Identify which cell holds the provided text, then report its [X, Y] central coordinate. 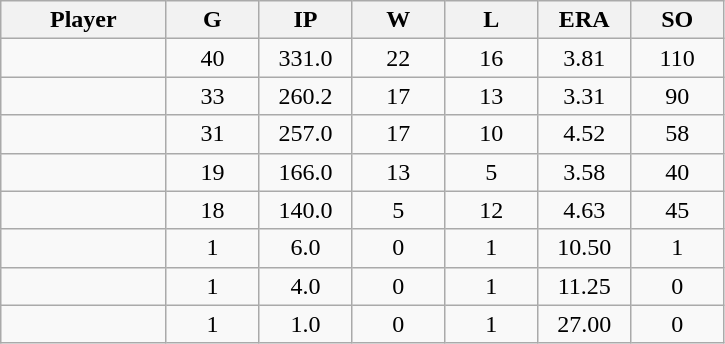
6.0 [306, 248]
G [212, 20]
11.25 [584, 286]
4.0 [306, 286]
W [398, 20]
166.0 [306, 172]
90 [678, 96]
SO [678, 20]
ERA [584, 20]
L [492, 20]
140.0 [306, 210]
33 [212, 96]
260.2 [306, 96]
1.0 [306, 324]
10.50 [584, 248]
4.52 [584, 134]
22 [398, 58]
45 [678, 210]
257.0 [306, 134]
3.58 [584, 172]
27.00 [584, 324]
Player [84, 20]
16 [492, 58]
10 [492, 134]
4.63 [584, 210]
331.0 [306, 58]
IP [306, 20]
110 [678, 58]
31 [212, 134]
18 [212, 210]
12 [492, 210]
19 [212, 172]
3.31 [584, 96]
3.81 [584, 58]
58 [678, 134]
